From the cell containing the given text, extract its center point as [X, Y] coordinate. 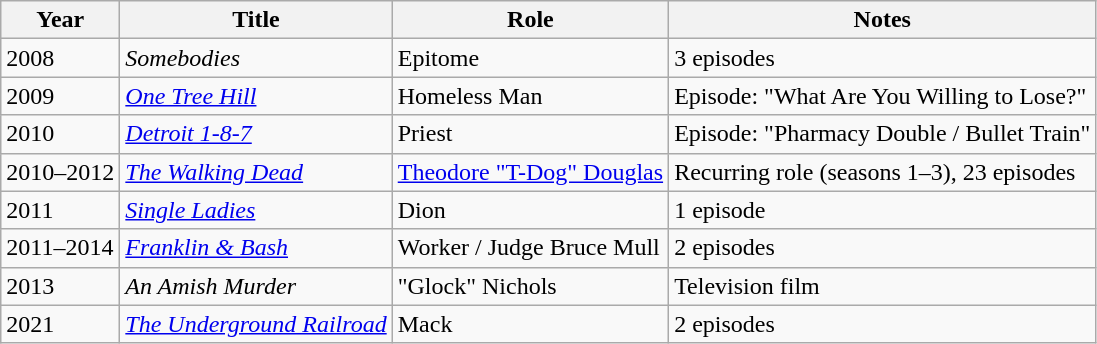
Episode: "Pharmacy Double / Bullet Train" [882, 134]
2021 [60, 324]
The Walking Dead [256, 172]
2010–2012 [60, 172]
"Glock" Nichols [530, 286]
Dion [530, 210]
2010 [60, 134]
Recurring role (seasons 1–3), 23 episodes [882, 172]
2013 [60, 286]
Somebodies [256, 58]
The Underground Railroad [256, 324]
Notes [882, 20]
Homeless Man [530, 96]
2009 [60, 96]
One Tree Hill [256, 96]
2008 [60, 58]
2011–2014 [60, 248]
Theodore "T-Dog" Douglas [530, 172]
Episode: "What Are You Willing to Lose?" [882, 96]
2011 [60, 210]
3 episodes [882, 58]
Role [530, 20]
An Amish Murder [256, 286]
1 episode [882, 210]
Worker / Judge Bruce Mull [530, 248]
Epitome [530, 58]
Single Ladies [256, 210]
Year [60, 20]
Priest [530, 134]
Mack [530, 324]
Detroit 1-8-7 [256, 134]
Title [256, 20]
Franklin & Bash [256, 248]
Television film [882, 286]
